Search for the cell housing the specified text and yield its [X, Y] center coordinate. 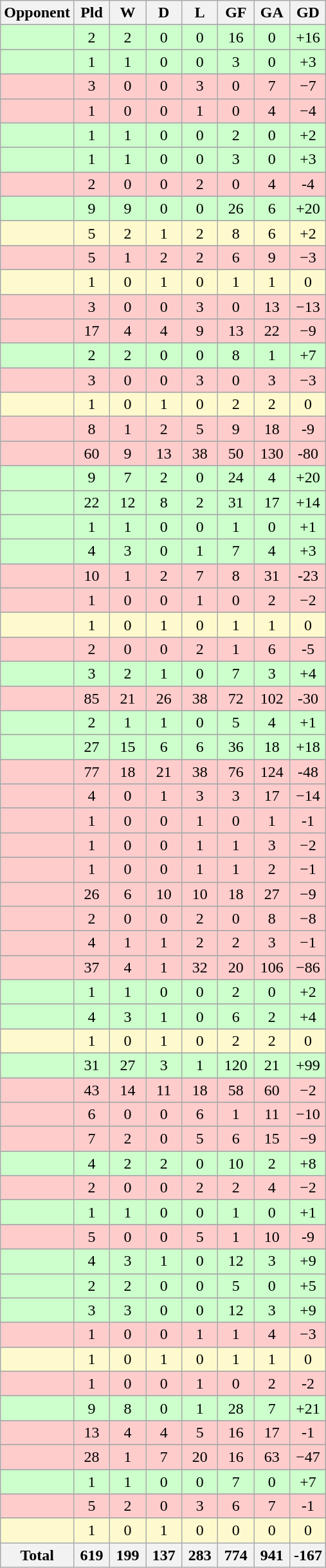
−4 [308, 111]
24 [236, 478]
37 [92, 967]
+16 [308, 37]
72 [236, 698]
Opponent [37, 13]
36 [236, 747]
106 [272, 967]
50 [236, 453]
−14 [308, 796]
+18 [308, 747]
120 [236, 1065]
-23 [308, 576]
−47 [308, 1457]
283 [200, 1555]
32 [200, 967]
76 [236, 772]
43 [92, 1090]
-30 [308, 698]
−7 [308, 86]
D [164, 13]
GA [272, 13]
-5 [308, 649]
GF [236, 13]
85 [92, 698]
-167 [308, 1555]
Total [37, 1555]
+8 [308, 1163]
137 [164, 1555]
−86 [308, 967]
+14 [308, 502]
-48 [308, 772]
102 [272, 698]
774 [236, 1555]
+21 [308, 1408]
619 [92, 1555]
-80 [308, 453]
−10 [308, 1115]
L [200, 13]
+99 [308, 1065]
W [128, 13]
130 [272, 453]
-4 [308, 184]
GD [308, 13]
−13 [308, 307]
77 [92, 772]
Pld [92, 13]
941 [272, 1555]
-2 [308, 1383]
+5 [308, 1286]
63 [272, 1457]
58 [236, 1090]
199 [128, 1555]
124 [272, 772]
14 [128, 1090]
−8 [308, 918]
